Pinpoint the cell where the given text exists, returning its (x, y) midpoint coordinate. 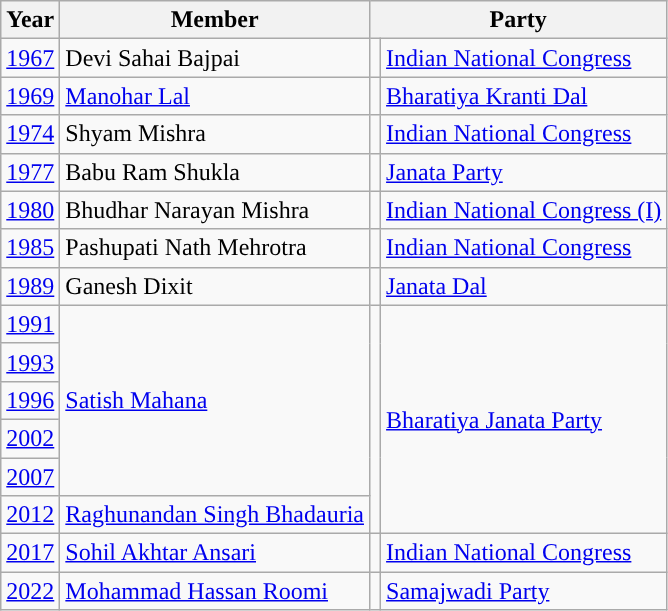
Manohar Lal (215, 96)
Satish Mahana (215, 400)
Shyam Mishra (215, 134)
Mohammad Hassan Roomi (215, 591)
Party (518, 20)
Indian National Congress (I) (524, 210)
Bharatiya Kranti Dal (524, 96)
2007 (30, 477)
Bharatiya Janata Party (524, 419)
1989 (30, 286)
Samajwadi Party (524, 591)
1985 (30, 248)
2002 (30, 438)
Pashupati Nath Mehrotra (215, 248)
Babu Ram Shukla (215, 172)
Year (30, 20)
Janata Dal (524, 286)
Ganesh Dixit (215, 286)
Janata Party (524, 172)
2022 (30, 591)
1991 (30, 324)
1969 (30, 96)
1974 (30, 134)
1993 (30, 362)
Bhudhar Narayan Mishra (215, 210)
1977 (30, 172)
1996 (30, 400)
2012 (30, 515)
1980 (30, 210)
Member (215, 20)
Raghunandan Singh Bhadauria (215, 515)
2017 (30, 553)
1967 (30, 58)
Devi Sahai Bajpai (215, 58)
Sohil Akhtar Ansari (215, 553)
